Locate the cell with the specified text and output its [x, y] center coordinate. 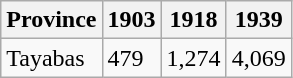
1939 [258, 20]
Tayabas [52, 58]
479 [132, 58]
1,274 [194, 58]
Province [52, 20]
4,069 [258, 58]
1903 [132, 20]
1918 [194, 20]
